Identify which cell holds the provided text, then report its [X, Y] central coordinate. 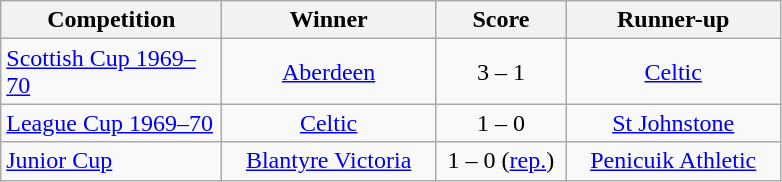
Runner-up [673, 20]
1 – 0 (rep.) [500, 161]
Aberdeen [329, 72]
Blantyre Victoria [329, 161]
Scottish Cup 1969–70 [112, 72]
Winner [329, 20]
Score [500, 20]
3 – 1 [500, 72]
League Cup 1969–70 [112, 123]
Competition [112, 20]
1 – 0 [500, 123]
Junior Cup [112, 161]
St Johnstone [673, 123]
Penicuik Athletic [673, 161]
